Find where the given text appears and provide that cell's center as (x, y) coordinate. 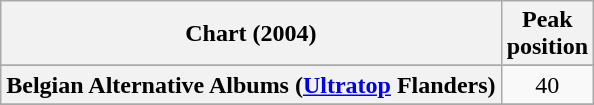
40 (547, 85)
Belgian Alternative Albums (Ultratop Flanders) (251, 85)
Chart (2004) (251, 34)
Peakposition (547, 34)
